From the cell containing the given text, extract its center point as [X, Y] coordinate. 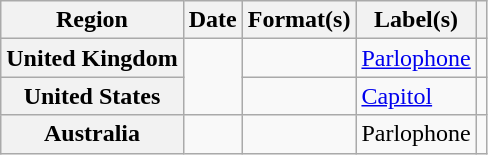
Label(s) [416, 20]
Format(s) [299, 20]
Region [92, 20]
Australia [92, 134]
United States [92, 96]
Date [212, 20]
Capitol [416, 96]
United Kingdom [92, 58]
